Determine the [X, Y] coordinate at the center of the cell enclosing the given text.  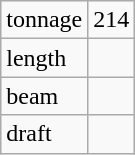
beam [44, 96]
draft [44, 134]
214 [112, 20]
tonnage [44, 20]
length [44, 58]
